For the text-containing cell, return its midpoint in [X, Y] coordinate format. 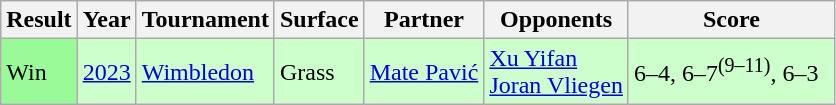
Wimbledon [205, 72]
Score [731, 20]
Opponents [556, 20]
2023 [106, 72]
Year [106, 20]
Surface [319, 20]
Partner [424, 20]
6–4, 6–7(9–11), 6–3 [731, 72]
Grass [319, 72]
Tournament [205, 20]
Win [39, 72]
Mate Pavić [424, 72]
Xu Yifan Joran Vliegen [556, 72]
Result [39, 20]
